Identify which cell holds the provided text, then report its [X, Y] central coordinate. 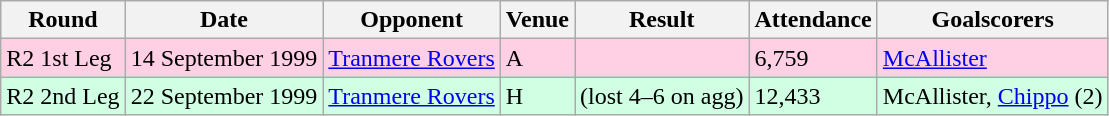
14 September 1999 [224, 58]
Result [662, 20]
Round [63, 20]
R2 1st Leg [63, 58]
22 September 1999 [224, 96]
Goalscorers [992, 20]
Date [224, 20]
Venue [537, 20]
Opponent [412, 20]
(lost 4–6 on agg) [662, 96]
R2 2nd Leg [63, 96]
A [537, 58]
12,433 [813, 96]
6,759 [813, 58]
McAllister, Chippo (2) [992, 96]
McAllister [992, 58]
Attendance [813, 20]
H [537, 96]
